Locate the cell with the specified text and output its (x, y) center coordinate. 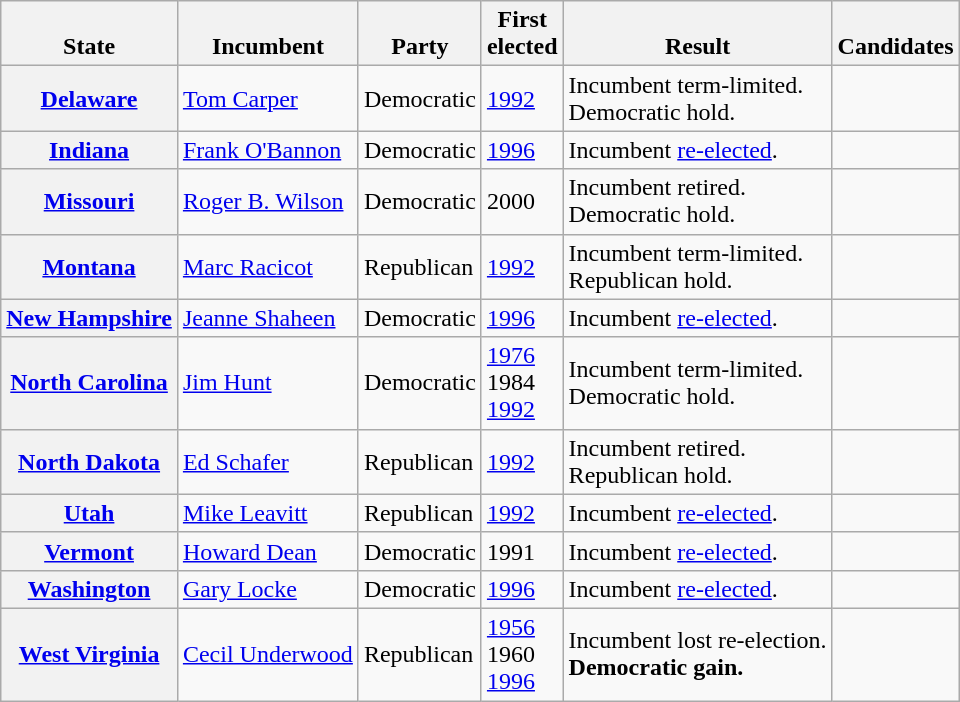
New Hampshire (90, 318)
Indiana (90, 150)
Party (420, 34)
State (90, 34)
Montana (90, 266)
North Dakota (90, 462)
Missouri (90, 202)
Candidates (896, 34)
Utah (90, 513)
2000 (522, 202)
Cecil Underwood (268, 654)
Roger B. Wilson (268, 202)
Result (698, 34)
Vermont (90, 551)
19761984 1992 (522, 383)
West Virginia (90, 654)
19561960 1996 (522, 654)
Incumbent retired.Republican hold. (698, 462)
Firstelected (522, 34)
Incumbent (268, 34)
Washington (90, 589)
Tom Carper (268, 98)
Incumbent term-limited.Republican hold. (698, 266)
Marc Racicot (268, 266)
Jim Hunt (268, 383)
Frank O'Bannon (268, 150)
1991 (522, 551)
Gary Locke (268, 589)
Ed Schafer (268, 462)
Jeanne Shaheen (268, 318)
Mike Leavitt (268, 513)
North Carolina (90, 383)
Incumbent retired.Democratic hold. (698, 202)
Incumbent lost re-election.Democratic gain. (698, 654)
Howard Dean (268, 551)
Delaware (90, 98)
